Return [X, Y] of the center of cell containing provided text 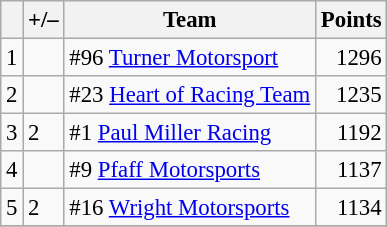
1134 [352, 208]
Team [190, 20]
3 [12, 133]
1235 [352, 95]
+/– [44, 20]
1137 [352, 170]
#23 Heart of Racing Team [190, 95]
#16 Wright Motorsports [190, 208]
Points [352, 20]
1 [12, 58]
4 [12, 170]
1296 [352, 58]
#96 Turner Motorsport [190, 58]
#1 Paul Miller Racing [190, 133]
1192 [352, 133]
5 [12, 208]
#9 Pfaff Motorsports [190, 170]
